Locate the cell with the specified text and output its (x, y) center coordinate. 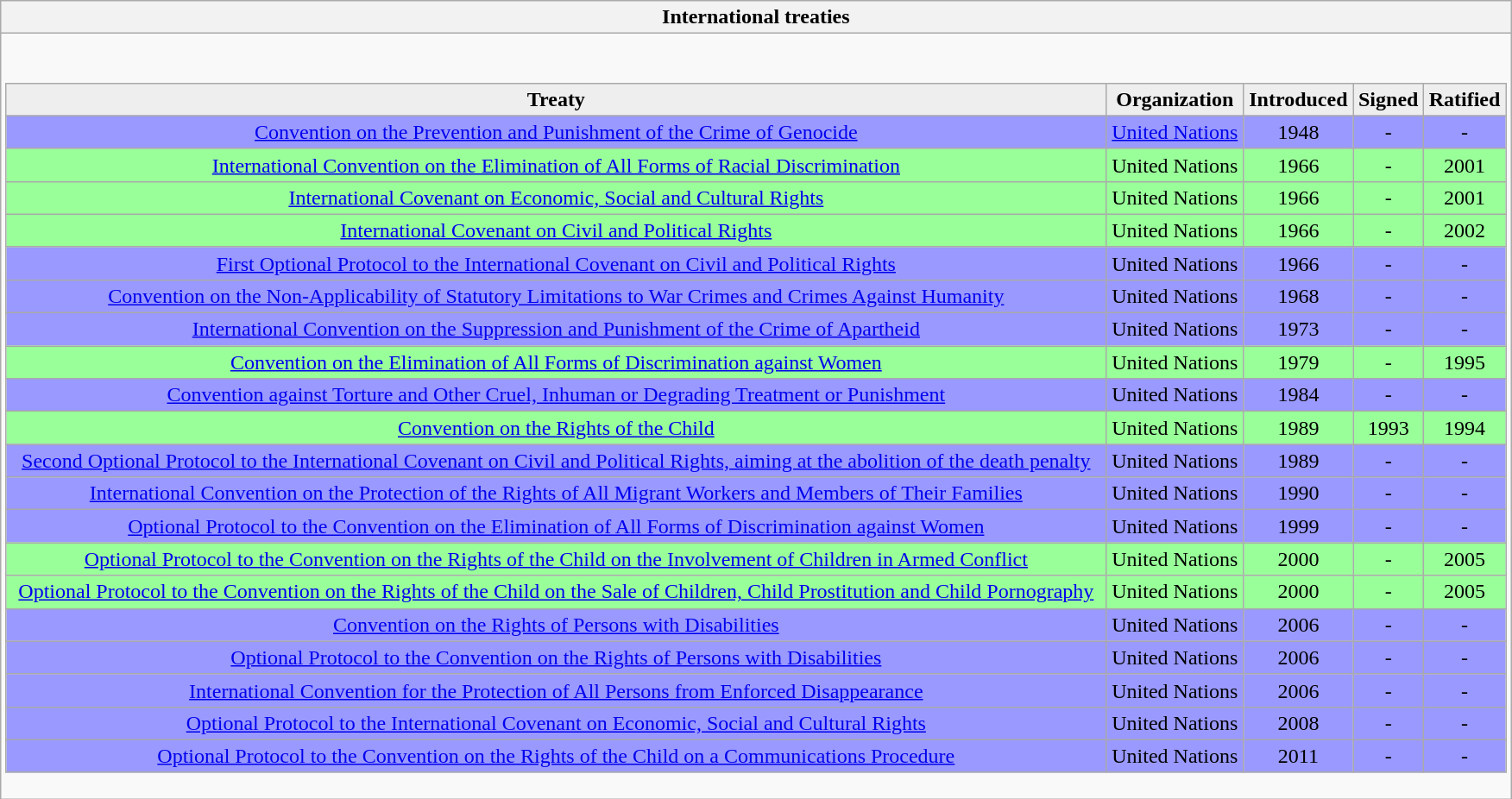
1984 (1298, 395)
1994 (1464, 428)
Convention against Torture and Other Cruel, Inhuman or Degrading Treatment or Punishment (556, 395)
Introduced (1298, 99)
International Convention on the Suppression and Punishment of the Crime of Apartheid (556, 330)
1979 (1298, 362)
Treaty (556, 99)
2002 (1464, 230)
International Convention on the Elimination of All Forms of Racial Discrimination (556, 165)
1995 (1464, 362)
International Covenant on Economic, Social and Cultural Rights (556, 198)
Optional Protocol to the Convention on the Elimination of All Forms of Discrimination against Women (556, 526)
Ratified (1464, 99)
Optional Protocol to the Convention on the Rights of the Child on the Involvement of Children in Armed Conflict (556, 559)
International Convention for the Protection of All Persons from Enforced Disappearance (556, 690)
International treaties (756, 17)
International Covenant on Civil and Political Rights (556, 230)
2008 (1298, 723)
Convention on the Non-Applicability of Statutory Limitations to War Crimes and Crimes Against Humanity (556, 296)
1999 (1298, 526)
1948 (1298, 132)
Optional Protocol to the Convention on the Rights of the Child on the Sale of Children, Child Prostitution and Child Pornography (556, 592)
1973 (1298, 330)
1968 (1298, 296)
2011 (1298, 756)
Convention on the Rights of the Child (556, 428)
Optional Protocol to the Convention on the Rights of the Child on a Communications Procedure (556, 756)
Second Optional Protocol to the International Covenant on Civil and Political Rights, aiming at the abolition of the death penalty (556, 461)
Optional Protocol to the International Covenant on Economic, Social and Cultural Rights (556, 723)
Convention on the Rights of Persons with Disabilities (556, 625)
1993 (1389, 428)
Convention on the Prevention and Punishment of the Crime of Genocide (556, 132)
1990 (1298, 494)
Convention on the Elimination of All Forms of Discrimination against Women (556, 362)
International Convention on the Protection of the Rights of All Migrant Workers and Members of Their Families (556, 494)
Signed (1389, 99)
Organization (1175, 99)
First Optional Protocol to the International Covenant on Civil and Political Rights (556, 263)
Optional Protocol to the Convention on the Rights of Persons with Disabilities (556, 657)
